Return the [x, y] coordinate for the center point of the cell that contains the specified text.  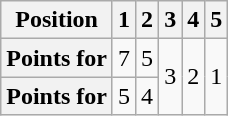
Position [57, 20]
7 [124, 58]
